Find where the given text appears and provide that cell's center as (X, Y) coordinate. 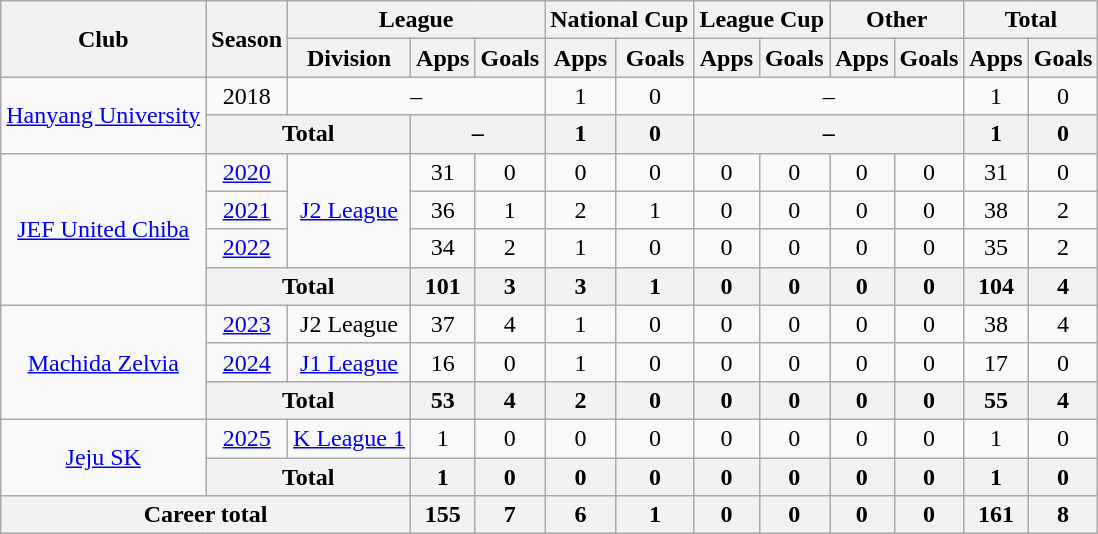
League Cup (762, 20)
Other (897, 20)
53 (443, 400)
Career total (206, 515)
36 (443, 210)
J1 League (350, 362)
155 (443, 515)
2023 (247, 324)
National Cup (620, 20)
Hanyang University (104, 115)
2022 (247, 248)
Machida Zelvia (104, 362)
17 (996, 362)
55 (996, 400)
Division (350, 58)
Jeju SK (104, 457)
101 (443, 286)
Season (247, 39)
League (416, 20)
2018 (247, 96)
JEF United Chiba (104, 229)
K League 1 (350, 438)
34 (443, 248)
2020 (247, 172)
37 (443, 324)
2021 (247, 210)
2024 (247, 362)
161 (996, 515)
8 (1063, 515)
16 (443, 362)
2025 (247, 438)
6 (581, 515)
Club (104, 39)
35 (996, 248)
104 (996, 286)
7 (510, 515)
